From the cell containing the given text, extract its center point as [X, Y] coordinate. 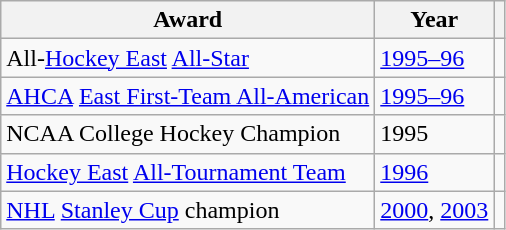
Award [188, 20]
NHL Stanley Cup champion [188, 210]
Hockey East All-Tournament Team [188, 172]
NCAA College Hockey Champion [188, 134]
1996 [434, 172]
AHCA East First-Team All-American [188, 96]
2000, 2003 [434, 210]
All-Hockey East All-Star [188, 58]
Year [434, 20]
1995 [434, 134]
